Detect which cell encompasses the target text, then output its (X, Y) center coordinate. 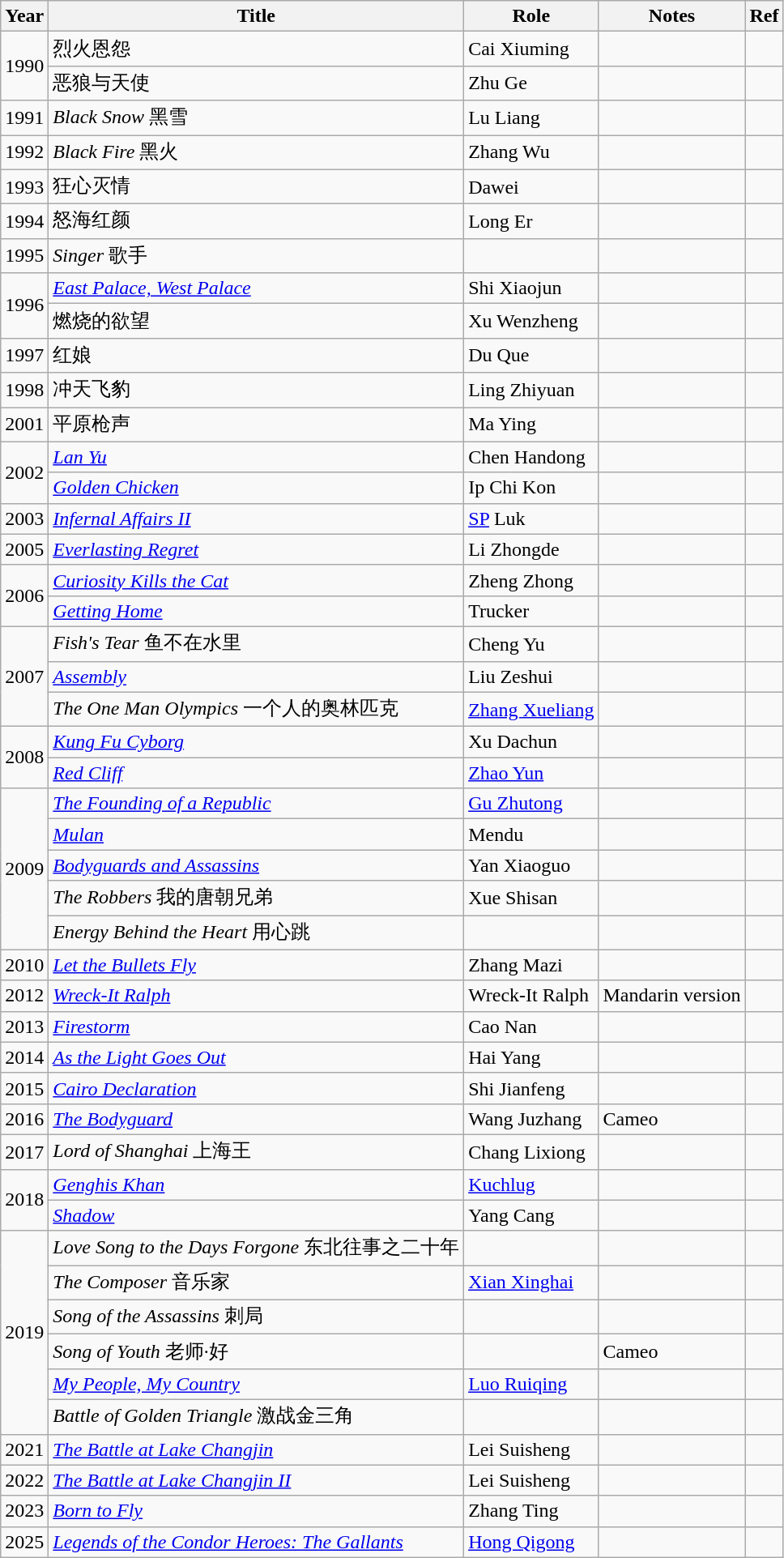
1998 (24, 391)
Hong Qigong (531, 1542)
The Founding of a Republic (256, 804)
Xu Wenzheng (531, 321)
2001 (24, 425)
Song of the Assassins 刺局 (256, 1317)
Liu Zeshui (531, 677)
2007 (24, 676)
Legends of the Condor Heroes: The Gallants (256, 1542)
2010 (24, 965)
Shi Xiaojun (531, 288)
Shi Jianfeng (531, 1088)
Zhao Yun (531, 773)
Red Cliff (256, 773)
Chang Lixiong (531, 1152)
Li Zhongde (531, 549)
Love Song to the Days Forgone 东北往事之二十年 (256, 1248)
2008 (24, 758)
Mendu (531, 834)
平原枪声 (256, 425)
2003 (24, 519)
Let the Bullets Fly (256, 965)
Xu Dachun (531, 742)
1997 (24, 355)
Black Fire 黑火 (256, 152)
Wang Juzhang (531, 1119)
1994 (24, 222)
Shadow (256, 1215)
狂心灭情 (256, 186)
恶狼与天使 (256, 83)
Dawei (531, 186)
Fish's Tear 鱼不在水里 (256, 643)
Firestorm (256, 1027)
Chen Handong (531, 457)
Ip Chi Kon (531, 488)
1990 (24, 66)
燃烧的欲望 (256, 321)
Trucker (531, 611)
2013 (24, 1027)
Du Que (531, 355)
Luo Ruiqing (531, 1384)
Long Er (531, 222)
Mulan (256, 834)
2021 (24, 1449)
Gu Zhutong (531, 804)
Mandarin version (672, 996)
Zhang Mazi (531, 965)
2009 (24, 869)
The Battle at Lake Changjin (256, 1449)
2014 (24, 1057)
East Palace, West Palace (256, 288)
Kuchlug (531, 1185)
Role (531, 16)
Cairo Declaration (256, 1088)
1991 (24, 118)
Hai Yang (531, 1057)
Zhang Xueliang (531, 710)
烈火恩怨 (256, 49)
2015 (24, 1088)
2018 (24, 1200)
Golden Chicken (256, 488)
Bodyguards and Assassins (256, 865)
Title (256, 16)
Everlasting Regret (256, 549)
Zhang Ting (531, 1511)
2025 (24, 1542)
Cao Nan (531, 1027)
The Robbers 我的唐朝兄弟 (256, 898)
2002 (24, 472)
The Bodyguard (256, 1119)
Zhang Wu (531, 152)
Kung Fu Cyborg (256, 742)
Ling Zhiyuan (531, 391)
Notes (672, 16)
Yang Cang (531, 1215)
Xue Shisan (531, 898)
Singer 歌手 (256, 256)
Lan Yu (256, 457)
Lord of Shanghai 上海王 (256, 1152)
冲天飞豹 (256, 391)
2006 (24, 595)
The Battle at Lake Changjin II (256, 1480)
2005 (24, 549)
Zhu Ge (531, 83)
2017 (24, 1152)
Zheng Zhong (531, 580)
1996 (24, 306)
Genghis Khan (256, 1185)
The One Man Olympics 一个人的奥林匹克 (256, 710)
Year (24, 16)
2016 (24, 1119)
SP Luk (531, 519)
As the Light Goes Out (256, 1057)
红娘 (256, 355)
The Composer 音乐家 (256, 1283)
Cheng Yu (531, 643)
Born to Fly (256, 1511)
Assembly (256, 677)
My People, My Country (256, 1384)
Yan Xiaoguo (531, 865)
Ma Ying (531, 425)
1993 (24, 186)
2022 (24, 1480)
Curiosity Kills the Cat (256, 580)
怒海红颜 (256, 222)
Song of Youth 老师·好 (256, 1351)
2019 (24, 1332)
1995 (24, 256)
2012 (24, 996)
Xian Xinghai (531, 1283)
Ref (765, 16)
Cai Xiuming (531, 49)
Black Snow 黑雪 (256, 118)
Energy Behind the Heart 用心跳 (256, 933)
Battle of Golden Triangle 激战金三角 (256, 1416)
Infernal Affairs II (256, 519)
Getting Home (256, 611)
2023 (24, 1511)
Lu Liang (531, 118)
1992 (24, 152)
